Output the (X, Y) coordinate of the center of the cell containing the given text.  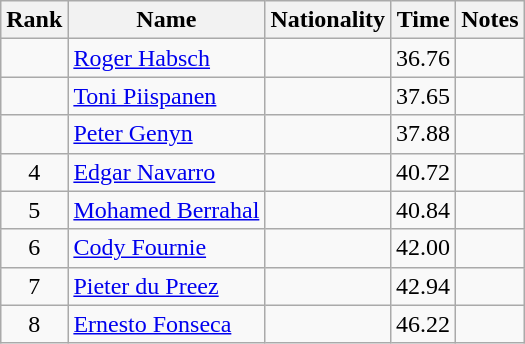
Cody Fournie (166, 248)
4 (34, 172)
Roger Habsch (166, 58)
37.65 (424, 96)
Name (166, 20)
8 (34, 324)
Notes (490, 20)
42.00 (424, 248)
5 (34, 210)
Edgar Navarro (166, 172)
Mohamed Berrahal (166, 210)
Time (424, 20)
46.22 (424, 324)
37.88 (424, 134)
Nationality (328, 20)
40.84 (424, 210)
6 (34, 248)
40.72 (424, 172)
Peter Genyn (166, 134)
Pieter du Preez (166, 286)
36.76 (424, 58)
Ernesto Fonseca (166, 324)
Toni Piispanen (166, 96)
Rank (34, 20)
42.94 (424, 286)
7 (34, 286)
